Find where the given text appears and provide that cell's center as [x, y] coordinate. 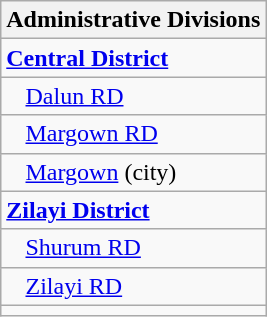
Margown RD [134, 134]
Margown (city) [134, 172]
Zilayi RD [134, 286]
Dalun RD [134, 96]
Shurum RD [134, 248]
Central District [134, 58]
Administrative Divisions [134, 20]
Zilayi District [134, 210]
